Search for the cell housing the specified text and yield its [X, Y] center coordinate. 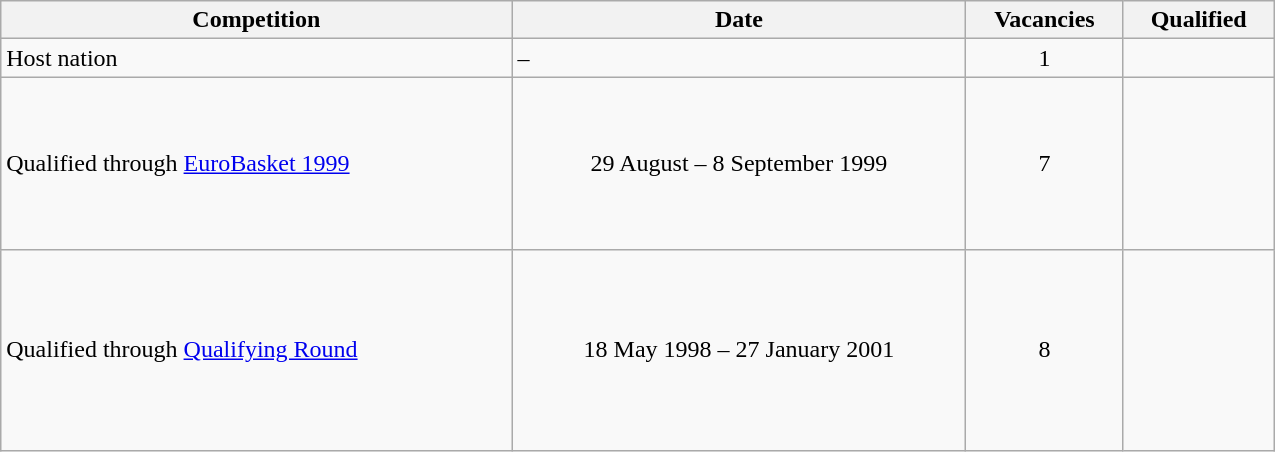
Competition [256, 20]
Date [739, 20]
Qualified [1198, 20]
Qualified through Qualifying Round [256, 350]
29 August – 8 September 1999 [739, 164]
Vacancies [1044, 20]
8 [1044, 350]
Host nation [256, 58]
1 [1044, 58]
– [739, 58]
7 [1044, 164]
18 May 1998 – 27 January 2001 [739, 350]
Qualified through EuroBasket 1999 [256, 164]
